Determine the [x, y] coordinate at the center of the cell enclosing the given text.  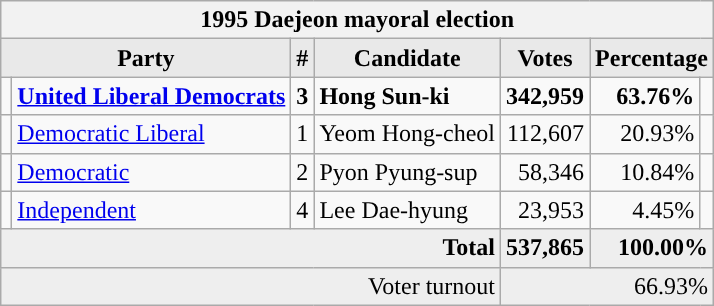
Total [251, 248]
Lee Dae-hyung [408, 210]
Percentage [652, 58]
Voter turnout [251, 286]
100.00% [652, 248]
4 [302, 210]
Candidate [408, 58]
66.93% [608, 286]
2 [302, 172]
# [302, 58]
58,346 [546, 172]
3 [302, 96]
Hong Sun-ki [408, 96]
Votes [546, 58]
537,865 [546, 248]
4.45% [645, 210]
Democratic Liberal [152, 134]
23,953 [546, 210]
10.84% [645, 172]
1995 Daejeon mayoral election [358, 20]
Party [146, 58]
United Liberal Democrats [152, 96]
1 [302, 134]
112,607 [546, 134]
Pyon Pyung-sup [408, 172]
20.93% [645, 134]
342,959 [546, 96]
Independent [152, 210]
Yeom Hong-cheol [408, 134]
Democratic [152, 172]
63.76% [645, 96]
